Find where the given text appears and provide that cell's center as [x, y] coordinate. 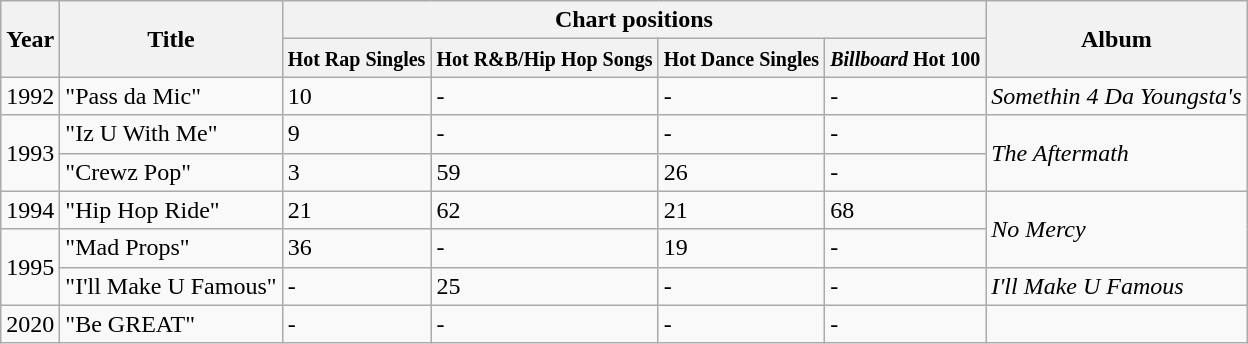
62 [544, 210]
Year [30, 39]
Hot Dance Singles [742, 58]
Hot R&B/Hip Hop Songs [544, 58]
3 [356, 172]
2020 [30, 324]
Chart positions [634, 20]
"Mad Props" [171, 248]
"Hip Hop Ride" [171, 210]
68 [906, 210]
1993 [30, 153]
No Mercy [1116, 229]
Billboard Hot 100 [906, 58]
25 [544, 286]
36 [356, 248]
9 [356, 134]
26 [742, 172]
The Aftermath [1116, 153]
Somethin 4 Da Youngsta's [1116, 96]
1992 [30, 96]
19 [742, 248]
"Crewz Pop" [171, 172]
I'll Make U Famous [1116, 286]
1995 [30, 267]
10 [356, 96]
"I'll Make U Famous" [171, 286]
1994 [30, 210]
"Iz U With Me" [171, 134]
Album [1116, 39]
"Pass da Mic" [171, 96]
Title [171, 39]
"Be GREAT" [171, 324]
Hot Rap Singles [356, 58]
59 [544, 172]
